Scan for the cell matching the given text and deliver its [x, y] coordinate at center. 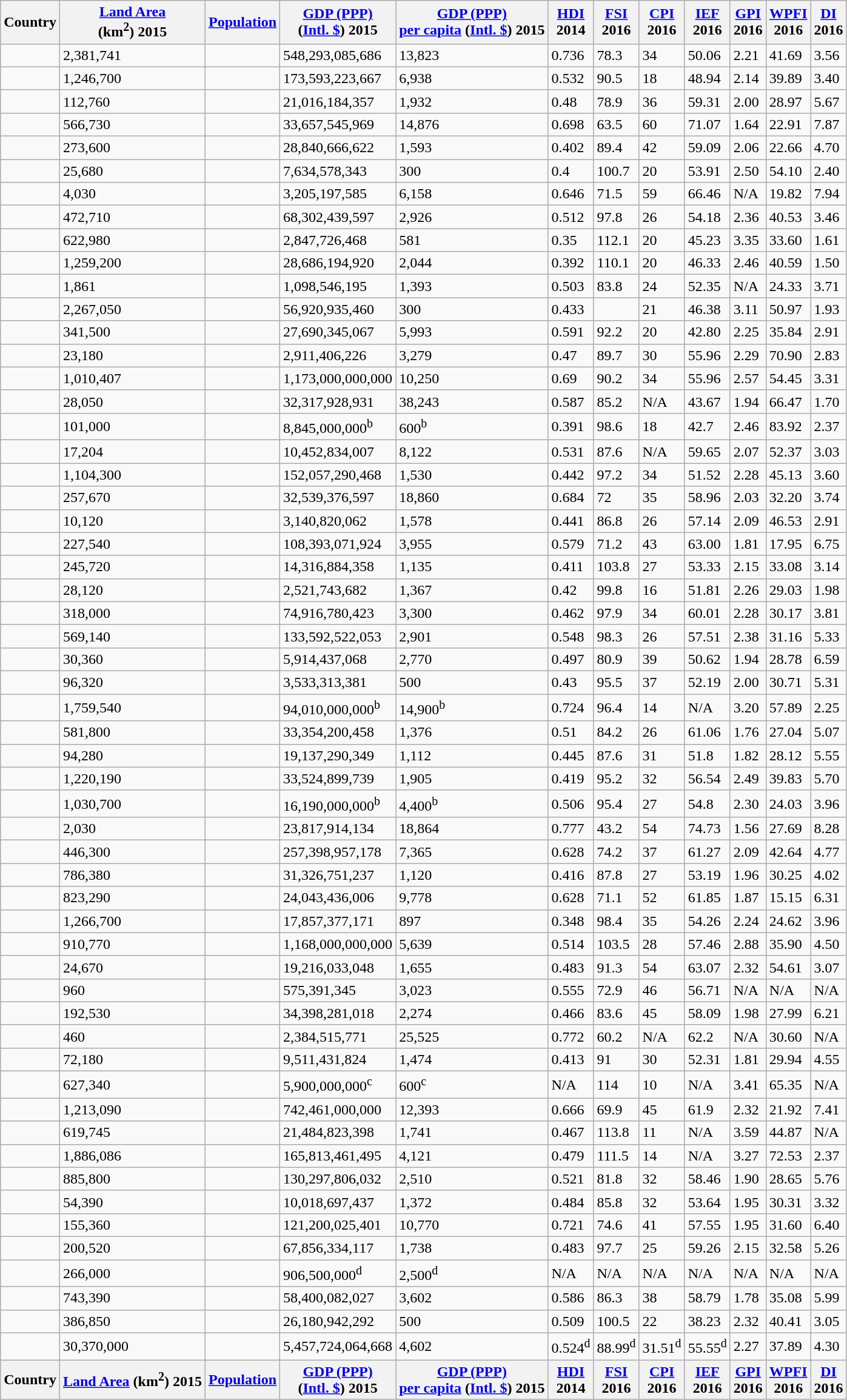
31.16 [788, 636]
62.2 [707, 1036]
2,911,406,226 [338, 355]
6.75 [828, 544]
30.60 [788, 1036]
1,932 [472, 101]
0.47 [571, 355]
2.21 [748, 55]
2.38 [748, 636]
29.03 [788, 590]
58,400,082,027 [338, 1298]
1,741 [472, 1133]
61.9 [707, 1110]
2,770 [472, 659]
71.5 [616, 194]
257,670 [132, 498]
40.41 [788, 1321]
0.441 [571, 521]
55.55d [707, 1346]
266,000 [132, 1273]
31.60 [788, 1225]
10,770 [472, 1225]
0.433 [571, 309]
52.19 [707, 682]
74.2 [616, 852]
53.91 [707, 171]
25,680 [132, 171]
460 [132, 1036]
2.83 [828, 355]
0.442 [571, 475]
17,857,377,171 [338, 921]
1,266,700 [132, 921]
3.07 [828, 967]
1.93 [828, 309]
74.73 [707, 829]
28,686,194,920 [338, 263]
1,010,407 [132, 378]
0.503 [571, 286]
0.579 [571, 544]
1,168,000,000,000 [338, 944]
13,823 [472, 55]
0.521 [571, 1179]
59.26 [707, 1248]
88.99d [616, 1346]
52.35 [707, 286]
0.666 [571, 1110]
41.69 [788, 55]
2,384,515,771 [338, 1036]
22.91 [788, 124]
1,905 [472, 779]
2.50 [748, 171]
569,140 [132, 636]
1.50 [828, 263]
58.96 [707, 498]
1,578 [472, 521]
32.20 [788, 498]
17.95 [788, 544]
1,259,200 [132, 263]
37.89 [788, 1346]
57.46 [707, 944]
61.27 [707, 852]
59.09 [707, 148]
173,593,223,667 [338, 78]
69.9 [616, 1110]
9,511,431,824 [338, 1059]
5,639 [472, 944]
31 [662, 755]
72,180 [132, 1059]
54.61 [788, 967]
24,043,436,006 [338, 898]
96,320 [132, 682]
273,600 [132, 148]
0.402 [571, 148]
4,602 [472, 1346]
Land Area (km2) 2015 [132, 1380]
2,381,741 [132, 55]
85.2 [616, 401]
121,200,025,401 [338, 1225]
33,657,545,969 [338, 124]
95.2 [616, 779]
50.06 [707, 55]
3,279 [472, 355]
133,592,522,053 [338, 636]
48.94 [707, 78]
2.14 [748, 78]
5,457,724,064,668 [338, 1346]
51.8 [707, 755]
57.55 [707, 1225]
3.03 [828, 452]
8,122 [472, 452]
3.60 [828, 475]
26,180,942,292 [338, 1321]
54.8 [707, 804]
54.45 [788, 378]
3,023 [472, 990]
15.15 [788, 898]
90.2 [616, 378]
97.8 [616, 217]
6,938 [472, 78]
65.35 [788, 1085]
30.31 [788, 1202]
2,847,726,468 [338, 240]
1.61 [828, 240]
24,670 [132, 967]
97.9 [616, 613]
1,367 [472, 590]
2,500d [472, 1273]
1,655 [472, 967]
21,484,823,398 [338, 1133]
0.532 [571, 78]
2.40 [828, 171]
2,044 [472, 263]
0.411 [571, 567]
575,391,345 [338, 990]
91 [616, 1059]
0.531 [571, 452]
742,461,000,000 [338, 1110]
2.57 [748, 378]
46.33 [707, 263]
3.74 [828, 498]
3,140,820,062 [338, 521]
0.724 [571, 708]
66.47 [788, 401]
34,398,281,018 [338, 1013]
1,098,546,195 [338, 286]
66.46 [707, 194]
1,112 [472, 755]
6.31 [828, 898]
0.506 [571, 804]
111.5 [616, 1156]
0.43 [571, 682]
1.82 [748, 755]
94,280 [132, 755]
28.97 [788, 101]
2.29 [748, 355]
83.8 [616, 286]
19.82 [788, 194]
155,360 [132, 1225]
0.512 [571, 217]
4.70 [828, 148]
10,018,697,437 [338, 1202]
80.9 [616, 659]
2,521,743,682 [338, 590]
114 [616, 1085]
2,510 [472, 1179]
87.8 [616, 875]
1,104,300 [132, 475]
5.67 [828, 101]
0.462 [571, 613]
5.31 [828, 682]
40.53 [788, 217]
1.90 [748, 1179]
5.76 [828, 1179]
3.71 [828, 286]
56.54 [707, 779]
0.514 [571, 944]
1,135 [472, 567]
31,326,751,237 [338, 875]
2.03 [748, 498]
5.55 [828, 755]
91.3 [616, 967]
43.2 [616, 829]
897 [472, 921]
10 [662, 1085]
5,900,000,000c [338, 1085]
5.99 [828, 1298]
4.77 [828, 852]
3.41 [748, 1085]
98.3 [616, 636]
2,030 [132, 829]
21,016,184,357 [338, 101]
1,173,000,000,000 [338, 378]
6.21 [828, 1013]
28 [662, 944]
0.646 [571, 194]
0.777 [571, 829]
3.20 [748, 708]
245,720 [132, 567]
1,393 [472, 286]
32.58 [788, 1248]
910,770 [132, 944]
600b [472, 427]
2,901 [472, 636]
19,137,290,349 [338, 755]
98.4 [616, 921]
7,365 [472, 852]
72.53 [788, 1156]
100.7 [616, 171]
885,800 [132, 1179]
0.736 [571, 55]
46 [662, 990]
94,010,000,000b [338, 708]
59.31 [707, 101]
446,300 [132, 852]
1,593 [472, 148]
108,393,071,924 [338, 544]
600c [472, 1085]
41 [662, 1225]
39.89 [788, 78]
46.38 [707, 309]
4.55 [828, 1059]
5.07 [828, 732]
0.548 [571, 636]
84.2 [616, 732]
98.6 [616, 427]
52.31 [707, 1059]
28,050 [132, 401]
52.37 [788, 452]
43 [662, 544]
8.28 [828, 829]
1.64 [748, 124]
101,000 [132, 427]
0.391 [571, 427]
71.2 [616, 544]
4.02 [828, 875]
61.06 [707, 732]
2.30 [748, 804]
0.419 [571, 779]
3,602 [472, 1298]
11 [662, 1133]
0.69 [571, 378]
0.4 [571, 171]
63.00 [707, 544]
960 [132, 990]
24.03 [788, 804]
89.7 [616, 355]
72.9 [616, 990]
0.48 [571, 101]
1.87 [748, 898]
4,121 [472, 1156]
14,900b [472, 708]
2.24 [748, 921]
3.40 [828, 78]
386,850 [132, 1321]
22.66 [788, 148]
19,216,033,048 [338, 967]
3,300 [472, 613]
1,120 [472, 875]
1,372 [472, 1202]
8,845,000,000b [338, 427]
472,710 [132, 217]
35.08 [788, 1298]
28.78 [788, 659]
60.01 [707, 613]
39.83 [788, 779]
0.555 [571, 990]
28.12 [788, 755]
227,540 [132, 544]
2,926 [472, 217]
95.5 [616, 682]
3.11 [748, 309]
81.8 [616, 1179]
95.4 [616, 804]
3,955 [472, 544]
0.51 [571, 732]
42 [662, 148]
68,302,439,597 [338, 217]
25,525 [472, 1036]
5.33 [828, 636]
30.17 [788, 613]
2.36 [748, 217]
10,250 [472, 378]
61.85 [707, 898]
83.92 [788, 427]
2.07 [748, 452]
103.5 [616, 944]
40.59 [788, 263]
89.4 [616, 148]
29.94 [788, 1059]
27.69 [788, 829]
46.53 [788, 521]
25 [662, 1248]
2.49 [748, 779]
0.35 [571, 240]
0.721 [571, 1225]
58.79 [707, 1298]
0.467 [571, 1133]
57.89 [788, 708]
4.30 [828, 1346]
53.64 [707, 1202]
52 [662, 898]
7.87 [828, 124]
0.479 [571, 1156]
53.19 [707, 875]
1,474 [472, 1059]
341,500 [132, 332]
3.81 [828, 613]
743,390 [132, 1298]
54.26 [707, 921]
51.81 [707, 590]
Land Area(km2) 2015 [132, 22]
627,340 [132, 1085]
23,817,914,134 [338, 829]
78.9 [616, 101]
60.2 [616, 1036]
0.524d [571, 1346]
0.684 [571, 498]
71.07 [707, 124]
2.06 [748, 148]
2.88 [748, 944]
6.59 [828, 659]
1.70 [828, 401]
30,360 [132, 659]
56.71 [707, 990]
1.56 [748, 829]
0.445 [571, 755]
27,690,345,067 [338, 332]
14,316,884,358 [338, 567]
30,370,000 [132, 1346]
28.65 [788, 1179]
42.80 [707, 332]
63.07 [707, 967]
43.67 [707, 401]
3.59 [748, 1133]
6.40 [828, 1225]
581 [472, 240]
21 [662, 309]
113.8 [616, 1133]
97.7 [616, 1248]
152,057,290,468 [338, 475]
74,916,780,423 [338, 613]
7.94 [828, 194]
1.76 [748, 732]
30.25 [788, 875]
4,030 [132, 194]
92.2 [616, 332]
39 [662, 659]
67,856,334,117 [338, 1248]
32,317,928,931 [338, 401]
0.416 [571, 875]
90.5 [616, 78]
59.65 [707, 452]
38.23 [707, 1321]
33,354,200,458 [338, 732]
318,000 [132, 613]
28,840,666,622 [338, 148]
60 [662, 124]
74.6 [616, 1225]
12,393 [472, 1110]
24 [662, 286]
0.42 [571, 590]
0.497 [571, 659]
1,246,700 [132, 78]
1,738 [472, 1248]
1,886,086 [132, 1156]
5,914,437,068 [338, 659]
18,864 [472, 829]
0.698 [571, 124]
86.8 [616, 521]
86.3 [616, 1298]
10,120 [132, 521]
1.78 [748, 1298]
35.90 [788, 944]
786,380 [132, 875]
10,452,834,007 [338, 452]
1,030,700 [132, 804]
33.08 [788, 567]
27.99 [788, 1013]
57.51 [707, 636]
4,400b [472, 804]
3.56 [828, 55]
45.13 [788, 475]
1,530 [472, 475]
78.3 [616, 55]
24.33 [788, 286]
103.8 [616, 567]
50.97 [788, 309]
165,813,461,495 [338, 1156]
5.26 [828, 1248]
4.50 [828, 944]
7,634,578,343 [338, 171]
14,876 [472, 124]
3.05 [828, 1321]
2,267,050 [132, 309]
200,520 [132, 1248]
5,993 [472, 332]
59 [662, 194]
622,980 [132, 240]
70.90 [788, 355]
7.41 [828, 1110]
44.87 [788, 1133]
16 [662, 590]
619,745 [132, 1133]
63.5 [616, 124]
1,759,540 [132, 708]
1,220,190 [132, 779]
56,920,935,460 [338, 309]
24.62 [788, 921]
3,533,313,381 [338, 682]
97.2 [616, 475]
3.35 [748, 240]
548,293,085,686 [338, 55]
27.04 [788, 732]
192,530 [132, 1013]
23,180 [132, 355]
0.484 [571, 1202]
1,861 [132, 286]
3,205,197,585 [338, 194]
72 [616, 498]
0.413 [571, 1059]
9,778 [472, 898]
33.60 [788, 240]
21.92 [788, 1110]
45.23 [707, 240]
30.71 [788, 682]
16,190,000,000b [338, 804]
0.586 [571, 1298]
42.7 [707, 427]
2.27 [748, 1346]
53.33 [707, 567]
6,158 [472, 194]
3.46 [828, 217]
17,204 [132, 452]
54,390 [132, 1202]
906,500,000d [338, 1273]
28,120 [132, 590]
33,524,899,739 [338, 779]
50.62 [707, 659]
54.18 [707, 217]
22 [662, 1321]
112.1 [616, 240]
38,243 [472, 401]
3.31 [828, 378]
0.587 [571, 401]
35.84 [788, 332]
85.8 [616, 1202]
0.591 [571, 332]
5.70 [828, 779]
54.10 [788, 171]
257,398,957,178 [338, 852]
18,860 [472, 498]
38 [662, 1298]
58.09 [707, 1013]
3.32 [828, 1202]
51.52 [707, 475]
581,800 [132, 732]
36 [662, 101]
1.96 [748, 875]
1,376 [472, 732]
110.1 [616, 263]
71.1 [616, 898]
3.27 [748, 1156]
31.51d [662, 1346]
112,760 [132, 101]
96.4 [616, 708]
566,730 [132, 124]
57.14 [707, 521]
42.64 [788, 852]
0.392 [571, 263]
0.772 [571, 1036]
0.466 [571, 1013]
58.46 [707, 1179]
99.8 [616, 590]
130,297,806,032 [338, 1179]
1,213,090 [132, 1110]
2,274 [472, 1013]
2.26 [748, 590]
0.509 [571, 1321]
32,539,376,597 [338, 498]
83.6 [616, 1013]
3.14 [828, 567]
823,290 [132, 898]
100.5 [616, 1321]
0.348 [571, 921]
